For the text-containing cell, return its midpoint in [X, Y] coordinate format. 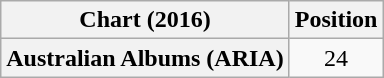
Position [336, 20]
Chart (2016) [145, 20]
24 [336, 58]
Australian Albums (ARIA) [145, 58]
